Return [x, y] of the center of cell containing provided text 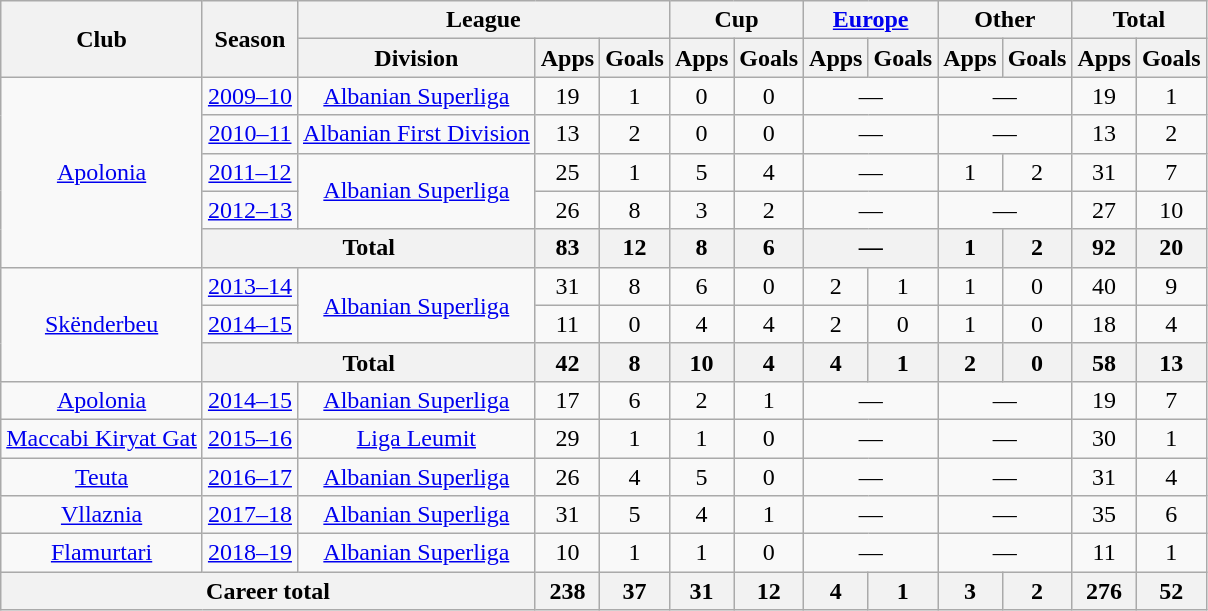
2016–17 [250, 477]
238 [567, 591]
Skënderbeu [102, 324]
17 [567, 400]
Liga Leumit [416, 438]
2010–11 [250, 134]
35 [1104, 515]
2013–14 [250, 286]
20 [1171, 248]
Season [250, 39]
Teuta [102, 477]
Albanian First Division [416, 134]
37 [635, 591]
Maccabi Kiryat Gat [102, 438]
Europe [871, 20]
2015–16 [250, 438]
27 [1104, 210]
Club [102, 39]
League [483, 20]
Career total [268, 591]
2017–18 [250, 515]
Division [416, 58]
Cup [736, 20]
Other [1005, 20]
2018–19 [250, 553]
18 [1104, 324]
29 [567, 438]
2011–12 [250, 172]
30 [1104, 438]
52 [1171, 591]
25 [567, 172]
2012–13 [250, 210]
Vllaznia [102, 515]
83 [567, 248]
2009–10 [250, 96]
9 [1171, 286]
58 [1104, 362]
92 [1104, 248]
40 [1104, 286]
42 [567, 362]
276 [1104, 591]
Flamurtari [102, 553]
